Pinpoint the cell where the given text exists, returning its [x, y] midpoint coordinate. 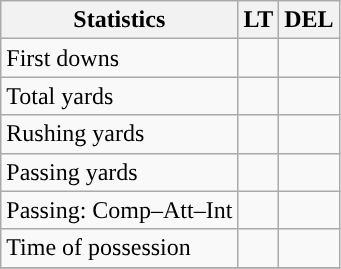
Time of possession [120, 248]
Rushing yards [120, 134]
LT [258, 20]
First downs [120, 58]
Passing yards [120, 172]
Passing: Comp–Att–Int [120, 210]
Total yards [120, 96]
Statistics [120, 20]
DEL [309, 20]
